Extract the (x, y) coordinate from the center of the cell holding the provided text.  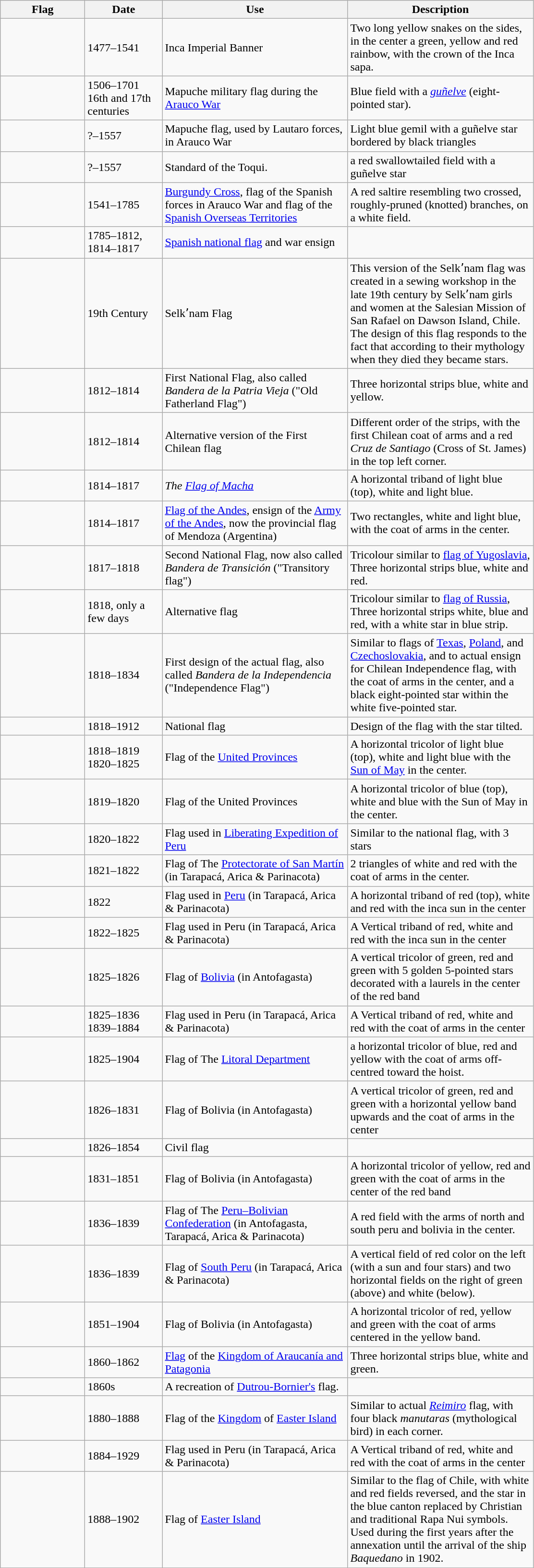
1819–1820 (124, 802)
Flag of South Peru (in Tarapacá, Arica & Parinacota) (255, 1274)
Three horizontal strips blue, white and yellow. (440, 390)
Second National Flag, now also called Bandera de Transición ("Transitory flag") (255, 568)
Different order of the strips, with the first Chilean coat of arms and a red Cruz de Santiago (Cross of St. James) in the top left corner. (440, 441)
Flag of the Kingdom of Easter Island (255, 1418)
1825–1826 (124, 977)
1888–1902 (124, 1519)
Two rectangles, white and light blue, with the coat of arms in the center. (440, 523)
1851–1904 (124, 1325)
First design of the actual flag, also called Bandera de la Independencia ("Independence Flag") (255, 675)
A horizontal triband of red (top), white and red with the inca sun in the center (440, 902)
Flag of The Protectorate of San Martín (in Tarapacá, Arica & Parinacota) (255, 870)
Light blue gemil with a guñelve star bordered by black triangles (440, 135)
1825–1904 (124, 1059)
1820–1822 (124, 839)
Selkʼnam Flag (255, 313)
Inca Imperial Banner (255, 47)
Use (255, 10)
Blue field with a guñelve (eight-pointed star). (440, 98)
1884–1929 (124, 1456)
Tricolour similar to flag of Russia, Three horizontal strips white, blue and red, with a white star in blue strip. (440, 612)
A red saltire resembling two crossed, roughly-pruned (knotted) branches, on a white field. (440, 205)
A horizontal tricolor of red, yellow and green with the coat of arms centered in the yellow band. (440, 1325)
Design of the flag with the star tilted. (440, 726)
Standard of the Toqui. (255, 167)
1818–1834 (124, 675)
1822 (124, 902)
2 triangles of white and red with the coat of arms in the center. (440, 870)
Burgundy Cross, flag of the Spanish forces in Arauco War and flag of the Spanish Overseas Territories (255, 205)
A recreation of Dutrou-Bornier's flag. (255, 1387)
a horizontal tricolor of blue, red and yellow with the coat of arms off-centred toward the hoist. (440, 1059)
Flag of The Peru–Bolivian Confederation (in Antofagasta, Tarapacá, Arica & Parinacota) (255, 1223)
Flag of the Andes, ensign of the Army of the Andes, now the provincial flag of Mendoza (Argentina) (255, 523)
1477–1541 (124, 47)
A horizontal tricolor of blue (top), white and blue with the Sun of May in the center. (440, 802)
Three horizontal strips blue, white and green. (440, 1362)
1821–1822 (124, 870)
Mapuche flag, used by Lautaro forces, in Arauco War (255, 135)
Alternative flag (255, 612)
A horizontal tricolor of yellow, red and green with the coat of arms in the center of the red band (440, 1179)
A vertical tricolor of green, red and green with a horizontal yellow band upwards and the coat of arms in the center (440, 1109)
1541–1785 (124, 205)
1826–1831 (124, 1109)
1818–1912 (124, 726)
A horizontal triband of light blue (top), white and light blue. (440, 485)
Alternative version of the First Chilean flag (255, 441)
Flag of Easter Island (255, 1519)
Civil flag (255, 1147)
Description (440, 10)
A horizontal tricolor of light blue (top), white and light blue with the Sun of May in the center. (440, 757)
1817–1818 (124, 568)
1506–170116th and 17th centuries (124, 98)
1785–1812, 1814–1817 (124, 242)
Date (124, 10)
A vertical tricolor of green, red and green with 5 golden 5-pointed stars decorated with a laurels in the center of the red band (440, 977)
1818–18191820–1825 (124, 757)
Spanish national flag and war ensign (255, 242)
National flag (255, 726)
A red field with the arms of north and south peru and bolivia in the center. (440, 1223)
Flag of The Litoral Department (255, 1059)
19th Century (124, 313)
1831–1851 (124, 1179)
Flag of the Kingdom of Araucanía and Patagonia (255, 1362)
Two long yellow snakes on the sides, in the center a green, yellow and red rainbow, with the crown of the Inca sapa. (440, 47)
Flag used in Liberating Expedition of Peru (255, 839)
1880–1888 (124, 1418)
1822–1825 (124, 933)
First National Flag, also called Bandera de la Patria Vieja ("Old Fatherland Flag") (255, 390)
1825–18361839–1884 (124, 1021)
1826–1854 (124, 1147)
1860s (124, 1387)
a red swallowtailed field with a guñelve star (440, 167)
1860–1862 (124, 1362)
Flag (43, 10)
1818, only a few days (124, 612)
The Flag of Macha (255, 485)
Tricolour similar to flag of Yugoslavia, Three horizontal strips blue, white and red. (440, 568)
Mapuche military flag during the Arauco War (255, 98)
Similar to the national flag, with 3 stars (440, 839)
A vertical field of red color on the left (with a sun and four stars) and two horizontal fields on the right of green (above) and white (below). (440, 1274)
A Vertical triband of red, white and red with the inca sun in the center (440, 933)
Similar to actual Reimiro flag, with four black manutaras (mythological bird) in each corner. (440, 1418)
